Extract the [X, Y] coordinate from the center of the cell holding the provided text.  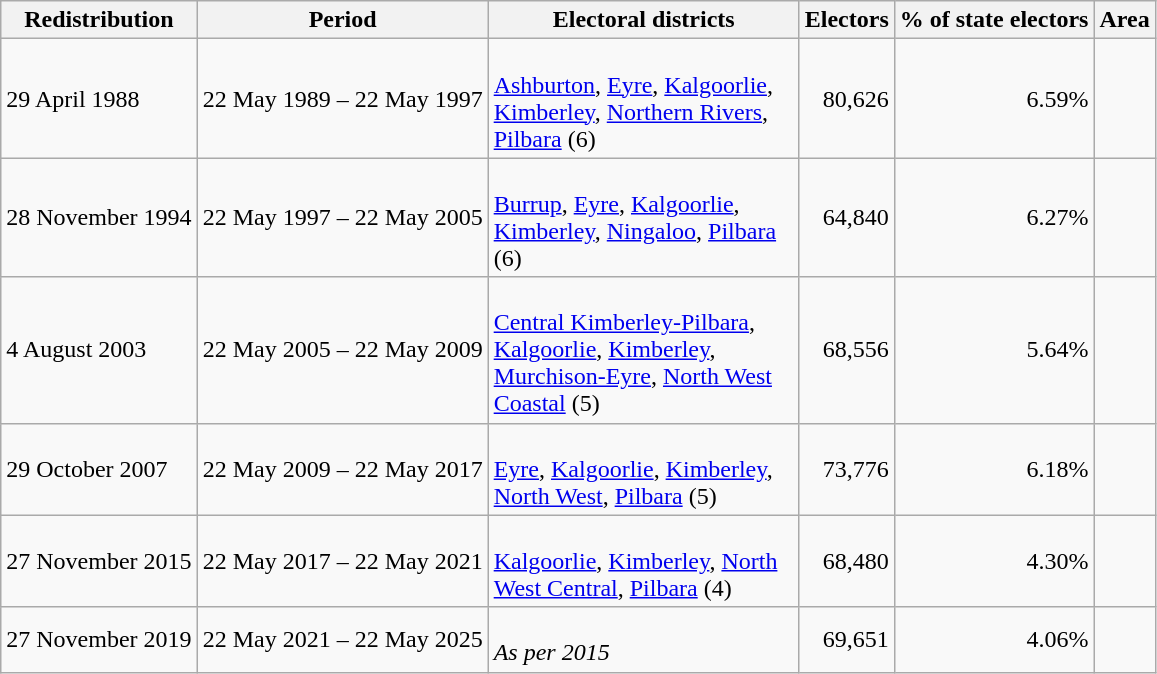
As per 2015 [644, 640]
4 August 2003 [99, 350]
6.27% [994, 218]
68,480 [846, 561]
22 May 1997 – 22 May 2005 [342, 218]
28 November 1994 [99, 218]
22 May 2021 – 22 May 2025 [342, 640]
6.59% [994, 98]
64,840 [846, 218]
29 October 2007 [99, 469]
4.30% [994, 561]
Eyre, Kalgoorlie, Kimberley, North West, Pilbara (5) [644, 469]
5.64% [994, 350]
Kalgoorlie, Kimberley, North West Central, Pilbara (4) [644, 561]
Period [342, 20]
68,556 [846, 350]
Ashburton, Eyre, Kalgoorlie, Kimberley, Northern Rivers, Pilbara (6) [644, 98]
6.18% [994, 469]
27 November 2019 [99, 640]
4.06% [994, 640]
80,626 [846, 98]
22 May 2017 – 22 May 2021 [342, 561]
22 May 1989 – 22 May 1997 [342, 98]
69,651 [846, 640]
Central Kimberley-Pilbara, Kalgoorlie, Kimberley, Murchison-Eyre, North West Coastal (5) [644, 350]
27 November 2015 [99, 561]
22 May 2005 – 22 May 2009 [342, 350]
73,776 [846, 469]
Area [1124, 20]
Electors [846, 20]
Burrup, Eyre, Kalgoorlie, Kimberley, Ningaloo, Pilbara (6) [644, 218]
29 April 1988 [99, 98]
Electoral districts [644, 20]
Redistribution [99, 20]
22 May 2009 – 22 May 2017 [342, 469]
% of state electors [994, 20]
